Identify which cell holds the provided text, then report its (X, Y) central coordinate. 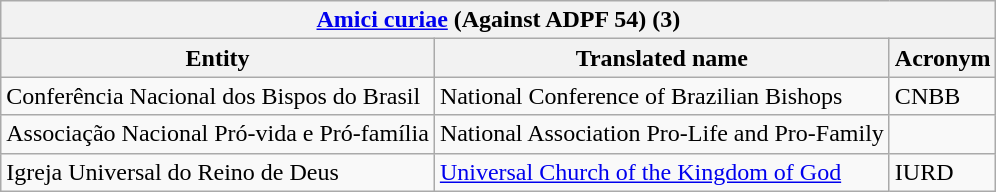
National Conference of Brazilian Bishops (662, 96)
Universal Church of the Kingdom of God (662, 172)
National Association Pro-Life and Pro-Family (662, 134)
IURD (942, 172)
Associação Nacional Pró-vida e Pró-família (218, 134)
Translated name (662, 58)
Conferência Nacional dos Bispos do Brasil (218, 96)
Amici curiae (Against ADPF 54) (3) (498, 20)
Entity (218, 58)
Igreja Universal do Reino de Deus (218, 172)
Acronym (942, 58)
CNBB (942, 96)
